Output the [x, y] coordinate of the center of the cell containing the given text.  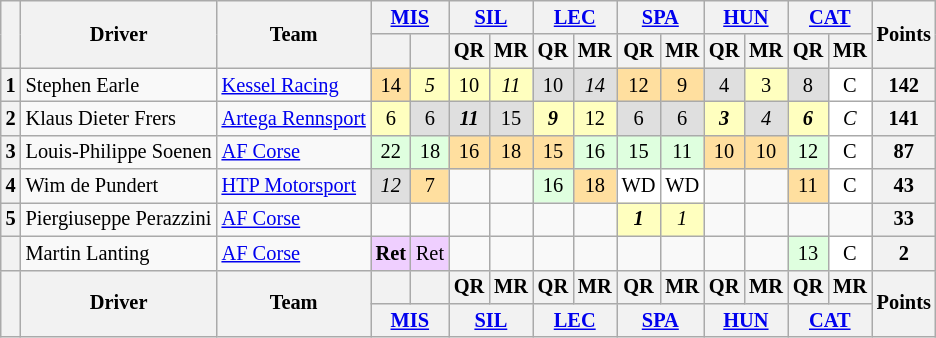
Martin Lanting [119, 253]
Artega Rennsport [294, 118]
Stephen Earle [119, 85]
Piergiuseppe Perazzini [119, 219]
13 [808, 253]
8 [808, 85]
87 [904, 152]
Wim de Pundert [119, 186]
43 [904, 186]
22 [391, 152]
142 [904, 85]
Louis-Philippe Soenen [119, 152]
141 [904, 118]
HTP Motorsport [294, 186]
Klaus Dieter Frers [119, 118]
Kessel Racing [294, 85]
7 [430, 186]
33 [904, 219]
